Return [x, y] of the center of cell containing provided text 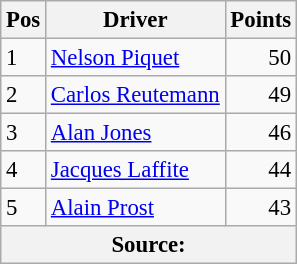
Source: [149, 245]
46 [260, 133]
Alan Jones [136, 133]
4 [24, 170]
Jacques Laffite [136, 170]
43 [260, 208]
1 [24, 58]
Pos [24, 20]
Carlos Reutemann [136, 95]
49 [260, 95]
Nelson Piquet [136, 58]
Alain Prost [136, 208]
3 [24, 133]
Points [260, 20]
2 [24, 95]
5 [24, 208]
50 [260, 58]
44 [260, 170]
Driver [136, 20]
